Provide the [X, Y] coordinate of the cell's center where the given text is located.  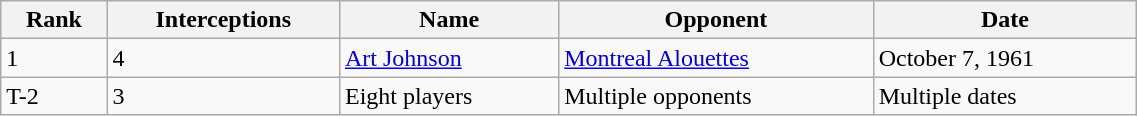
Multiple dates [1005, 96]
1 [54, 58]
Montreal Alouettes [716, 58]
Opponent [716, 20]
Interceptions [223, 20]
Date [1005, 20]
4 [223, 58]
Rank [54, 20]
Name [448, 20]
Multiple opponents [716, 96]
October 7, 1961 [1005, 58]
3 [223, 96]
Art Johnson [448, 58]
Eight players [448, 96]
T-2 [54, 96]
